Identify which cell holds the provided text, then report its (x, y) central coordinate. 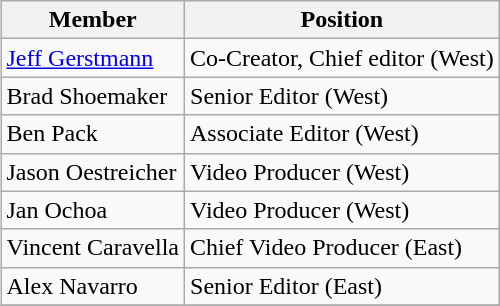
Vincent Caravella (93, 248)
Chief Video Producer (East) (342, 248)
Member (93, 20)
Position (342, 20)
Associate Editor (West) (342, 134)
Senior Editor (West) (342, 96)
Alex Navarro (93, 286)
Senior Editor (East) (342, 286)
Brad Shoemaker (93, 96)
Ben Pack (93, 134)
Jan Ochoa (93, 210)
Co-Creator, Chief editor (West) (342, 58)
Jeff Gerstmann (93, 58)
Jason Oestreicher (93, 172)
